Provide the [X, Y] coordinate of the cell's center where the given text is located.  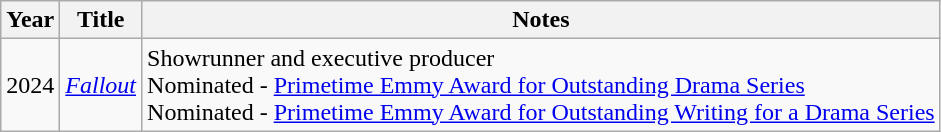
Notes [542, 20]
Title [101, 20]
Fallout [101, 85]
Year [30, 20]
2024 [30, 85]
